Provide the (x, y) coordinate of the cell's center where the given text is located.  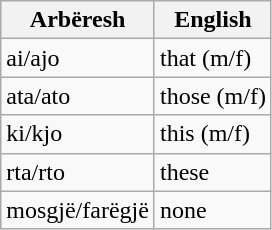
these (212, 172)
rta/rto (78, 172)
those (m/f) (212, 96)
English (212, 20)
ata/ato (78, 96)
none (212, 210)
Arbëresh (78, 20)
that (m/f) (212, 58)
ai/ajo (78, 58)
mosgjë/farëgjë (78, 210)
ki/kjo (78, 134)
this (m/f) (212, 134)
